Provide the (x, y) coordinate of the cell's center where the given text is located.  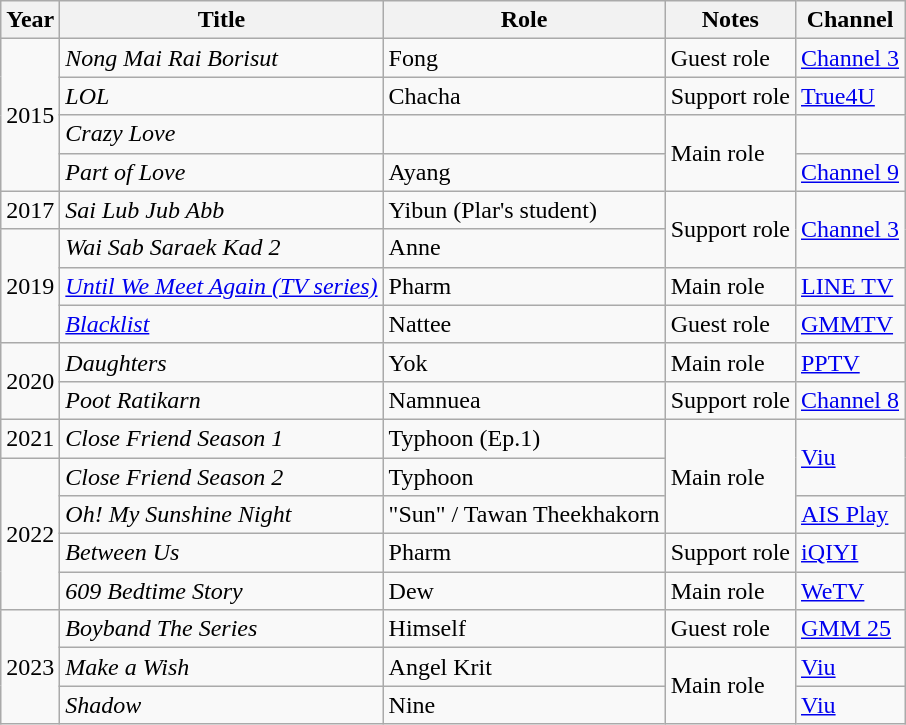
Until We Meet Again (TV series) (222, 286)
Ayang (524, 172)
Between Us (222, 553)
Channel 9 (850, 172)
Title (222, 20)
WeTV (850, 591)
2015 (30, 115)
2023 (30, 667)
Himself (524, 629)
Make a Wish (222, 667)
Crazy Love (222, 134)
PPTV (850, 362)
AIS Play (850, 515)
Dew (524, 591)
Angel Krit (524, 667)
Shadow (222, 705)
Fong (524, 58)
Yibun (Plar's student) (524, 210)
2021 (30, 438)
2020 (30, 381)
2019 (30, 286)
Chacha (524, 96)
Close Friend Season 2 (222, 477)
Typhoon (Ep.1) (524, 438)
LOL (222, 96)
True4U (850, 96)
Blacklist (222, 324)
Nong Mai Rai Borisut (222, 58)
Yok (524, 362)
609 Bedtime Story (222, 591)
Year (30, 20)
Notes (730, 20)
Daughters (222, 362)
Channel 8 (850, 400)
Namnuea (524, 400)
Boyband The Series (222, 629)
Anne (524, 248)
iQIYI (850, 553)
Poot Ratikarn (222, 400)
"Sun" / Tawan Theekhakorn (524, 515)
GMMTV (850, 324)
Role (524, 20)
Sai Lub Jub Abb (222, 210)
LINE TV (850, 286)
2017 (30, 210)
Nattee (524, 324)
Part of Love (222, 172)
Typhoon (524, 477)
Nine (524, 705)
GMM 25 (850, 629)
Wai Sab Saraek Kad 2 (222, 248)
Channel (850, 20)
Oh! My Sunshine Night (222, 515)
2022 (30, 534)
Close Friend Season 1 (222, 438)
